Detect which cell encompasses the target text, then output its (x, y) center coordinate. 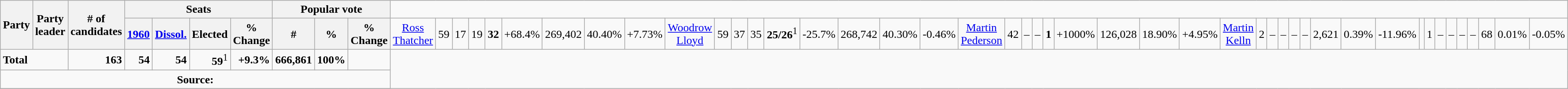
Woodrow Lloyd (690, 34)
-11.96% (1397, 34)
Elected (210, 34)
-0.05% (1548, 34)
269,402 (563, 34)
# ofcandidates (96, 25)
18.90% (1159, 34)
Seats (199, 9)
37 (739, 34)
% (331, 34)
40.40% (605, 34)
126,028 (1119, 34)
+68.4% (522, 34)
19 (477, 34)
Dissol. (171, 34)
68 (1487, 34)
0.01% (1512, 34)
Source: (195, 79)
42 (1013, 34)
Ross Thatcher (413, 34)
-0.46% (939, 34)
Party leader (50, 25)
591 (210, 60)
# (294, 34)
40.30% (900, 34)
17 (461, 34)
35 (756, 34)
0.39% (1358, 34)
+4.95% (1200, 34)
Popular vote (331, 9)
1960 (138, 34)
2 (1262, 34)
Martin Kelln (1238, 34)
666,861 (294, 60)
25/261 (782, 34)
268,742 (859, 34)
+9.3% (251, 60)
163 (96, 60)
-25.7% (819, 34)
32 (493, 34)
+1000% (1075, 34)
100% (331, 60)
Total (34, 60)
Martin Pederson (981, 34)
+7.73% (645, 34)
2,621 (1326, 34)
Party (16, 25)
